Search for the cell housing the specified text and yield its [X, Y] center coordinate. 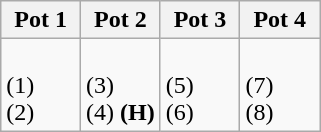
(3) (4) (H) [120, 85]
(1) (2) [41, 85]
Pot 3 [200, 20]
(5) (6) [200, 85]
Pot 1 [41, 20]
Pot 2 [120, 20]
(7) (8) [280, 85]
Pot 4 [280, 20]
